Provide the (x, y) coordinate of the cell's center where the given text is located.  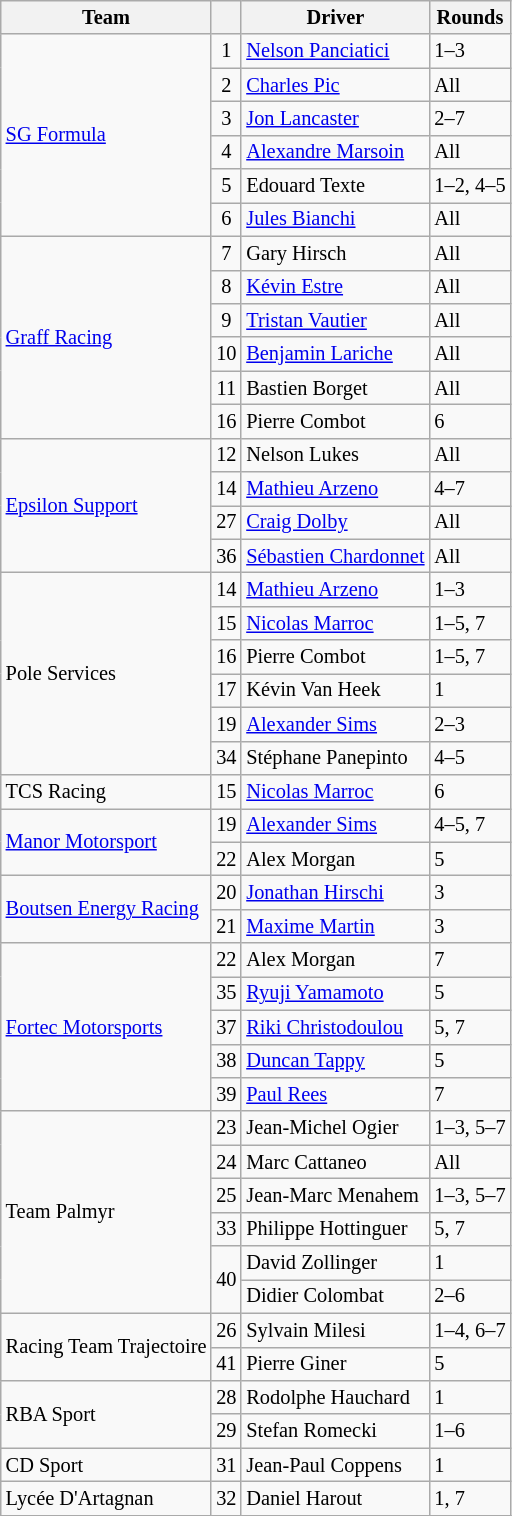
41 (226, 1364)
2–3 (470, 724)
Alexandre Marsoin (335, 152)
Rounds (470, 17)
37 (226, 1027)
36 (226, 556)
David Zollinger (335, 1263)
Jean-Marc Menahem (335, 1195)
27 (226, 522)
Pierre Giner (335, 1364)
Lycée D'Artagnan (106, 1498)
Marc Cattaneo (335, 1162)
Racing Team Trajectoire (106, 1346)
Benjamin Lariche (335, 354)
Epsilon Support (106, 506)
Didier Colombat (335, 1296)
Jules Bianchi (335, 219)
Maxime Martin (335, 926)
26 (226, 1330)
2–6 (470, 1296)
11 (226, 388)
2–7 (470, 118)
Rodolphe Hauchard (335, 1397)
33 (226, 1229)
4–7 (470, 489)
Manor Motorsport (106, 842)
17 (226, 690)
Driver (335, 17)
Jean-Paul Coppens (335, 1465)
20 (226, 892)
Stéphane Panepinto (335, 758)
39 (226, 1094)
Craig Dolby (335, 522)
Duncan Tappy (335, 1061)
4–5 (470, 758)
Ryuji Yamamoto (335, 993)
Sylvain Milesi (335, 1330)
34 (226, 758)
TCS Racing (106, 791)
12 (226, 455)
CD Sport (106, 1465)
Pole Services (106, 673)
2 (226, 85)
21 (226, 926)
10 (226, 354)
Team Palmyr (106, 1212)
25 (226, 1195)
Team (106, 17)
Edouard Texte (335, 186)
1–4, 6–7 (470, 1330)
31 (226, 1465)
Bastien Borget (335, 388)
9 (226, 320)
24 (226, 1162)
Jean-Michel Ogier (335, 1128)
Gary Hirsch (335, 253)
Riki Christodoulou (335, 1027)
Jonathan Hirschi (335, 892)
23 (226, 1128)
32 (226, 1498)
1–2, 4–5 (470, 186)
Boutsen Energy Racing (106, 908)
Nelson Panciatici (335, 51)
Graff Racing (106, 337)
8 (226, 287)
Jon Lancaster (335, 118)
Kévin Estre (335, 287)
SG Formula (106, 135)
38 (226, 1061)
Fortec Motorsports (106, 1027)
Paul Rees (335, 1094)
Sébastien Chardonnet (335, 556)
1, 7 (470, 1498)
RBA Sport (106, 1414)
Kévin Van Heek (335, 690)
4 (226, 152)
Tristan Vautier (335, 320)
28 (226, 1397)
Philippe Hottinguer (335, 1229)
Daniel Harout (335, 1498)
Charles Pic (335, 85)
Stefan Romecki (335, 1431)
40 (226, 1280)
29 (226, 1431)
1–6 (470, 1431)
35 (226, 993)
Nelson Lukes (335, 455)
4–5, 7 (470, 825)
